For the text-containing cell, return its midpoint in [x, y] coordinate format. 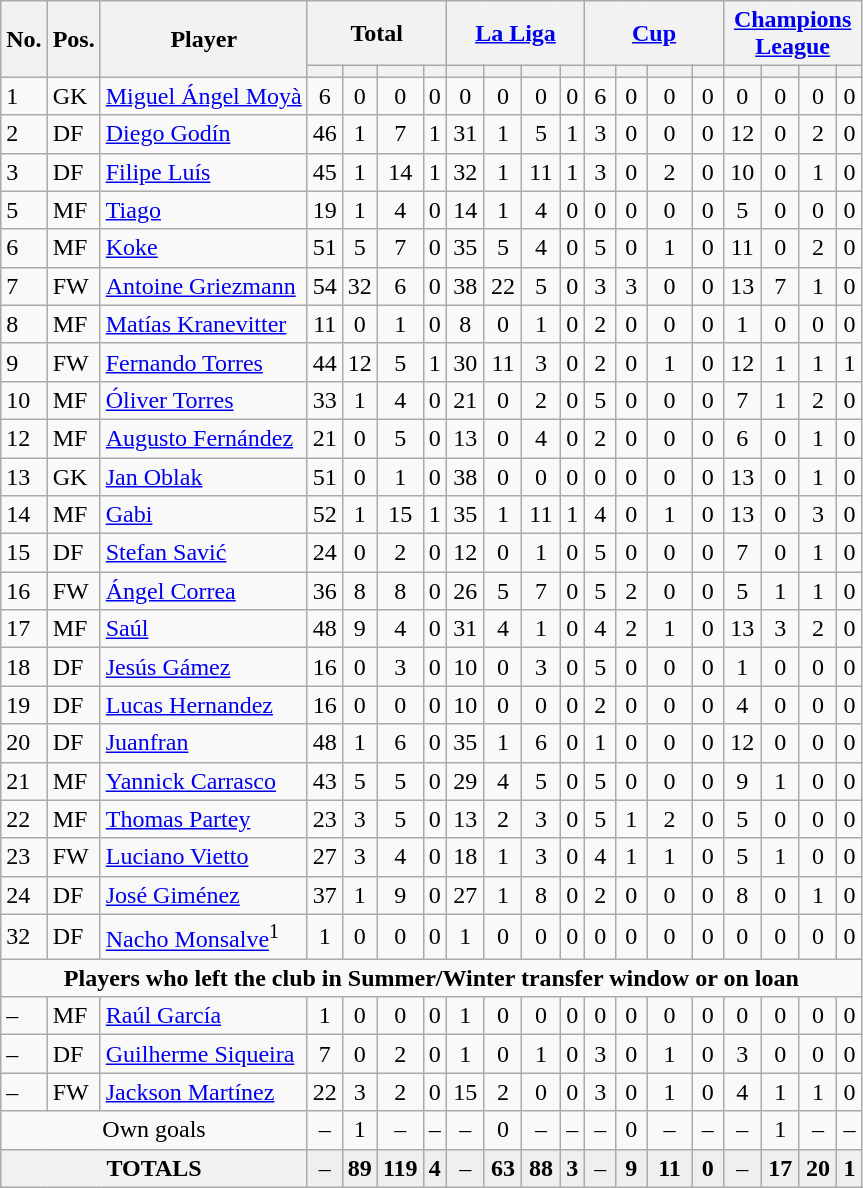
Total [376, 34]
Players who left the club in Summer/Winter transfer window or on loan [432, 978]
89 [360, 1168]
26 [465, 591]
Stefan Savić [204, 553]
43 [324, 781]
29 [465, 781]
Koke [204, 248]
54 [324, 286]
Filipe Luís [204, 172]
Ángel Correa [204, 591]
63 [503, 1168]
33 [324, 400]
Antoine Griezmann [204, 286]
Guilherme Siqueira [204, 1054]
Saúl [204, 629]
Miguel Ángel Moyà [204, 96]
Raúl García [204, 1016]
Champions League [792, 34]
36 [324, 591]
No. [24, 39]
Luciano Vietto [204, 857]
Fernando Torres [204, 362]
37 [324, 895]
Tiago [204, 210]
Juanfran [204, 743]
44 [324, 362]
José Giménez [204, 895]
Pos. [74, 39]
30 [465, 362]
Matías Kranevitter [204, 324]
Gabi [204, 515]
Own goals [154, 1130]
46 [324, 134]
Óliver Torres [204, 400]
TOTALS [154, 1168]
Nacho Monsalve1 [204, 936]
Jan Oblak [204, 477]
Jackson Martínez [204, 1092]
88 [541, 1168]
Jesús Gámez [204, 667]
45 [324, 172]
Player [204, 39]
Thomas Partey [204, 819]
Diego Godín [204, 134]
119 [400, 1168]
52 [324, 515]
Yannick Carrasco [204, 781]
Cup [654, 34]
Lucas Hernandez [204, 705]
La Liga [516, 34]
Augusto Fernández [204, 438]
